Locate the cell with the specified text and output its (x, y) center coordinate. 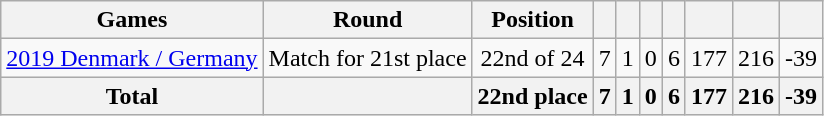
Position (532, 20)
2019 Denmark / Germany (132, 58)
Match for 21st place (368, 58)
22nd place (532, 96)
Round (368, 20)
22nd of 24 (532, 58)
Total (132, 96)
Games (132, 20)
